Output the [x, y] coordinate of the center of the cell containing the given text.  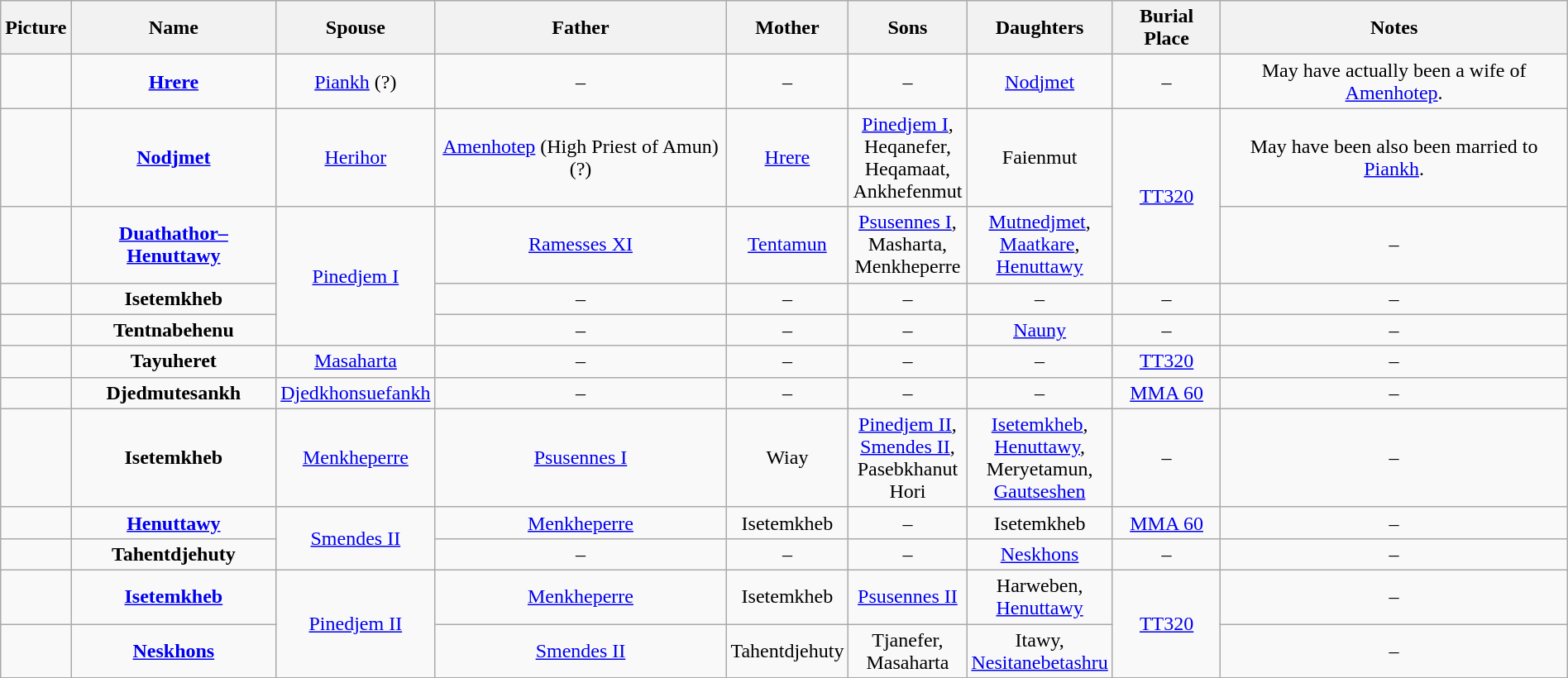
Tjanefer,Masaharta [908, 650]
Mother [787, 28]
Itawy,Nesitanebetashru [1040, 650]
Sons [908, 28]
Name [174, 28]
Duathathor–Henuttawy [174, 245]
Isetemkheb,Henuttawy,Meryetamun,Gautseshen [1040, 458]
Tayuheret [174, 361]
Pinedjem II,Smendes II,Pasebkhanut Hori [908, 458]
Djedkhonsuefankh [356, 393]
Djedmutesankh [174, 393]
Father [581, 28]
Nauny [1040, 330]
Faienmut [1040, 157]
Psusennes I,Masharta,Menkheperre [908, 245]
Tentamun [787, 245]
Pinedjem I,Heqanefer,Heqamaat,Ankhefenmut [908, 157]
Henuttawy [174, 523]
Harweben,Henuttawy [1040, 597]
Pinedjem II [356, 623]
Daughters [1040, 28]
Burial Place [1166, 28]
Herihor [356, 157]
Psusennes I [581, 458]
Picture [36, 28]
Tentnabehenu [174, 330]
Mutnedjmet,Maatkare,Henuttawy [1040, 245]
Wiay [787, 458]
Notes [1394, 28]
Spouse [356, 28]
Amenhotep (High Priest of Amun) (?) [581, 157]
Ramesses XI [581, 245]
Psusennes II [908, 597]
Piankh (?) [356, 81]
May have actually been a wife of Amenhotep. [1394, 81]
Pinedjem I [356, 276]
May have been also been married to Piankh. [1394, 157]
Masaharta [356, 361]
